Locate the cell with the specified text and output its (X, Y) center coordinate. 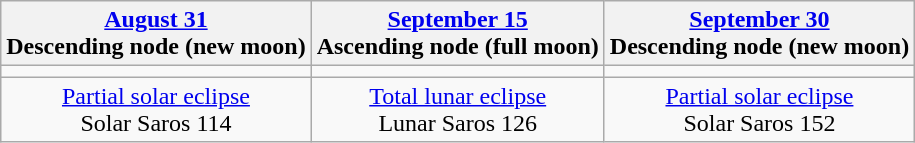
August 31Descending node (new moon) (156, 34)
September 15Ascending node (full moon) (458, 34)
Total lunar eclipseLunar Saros 126 (458, 110)
Partial solar eclipseSolar Saros 114 (156, 110)
Partial solar eclipseSolar Saros 152 (759, 110)
September 30Descending node (new moon) (759, 34)
